Scan for the cell matching the given text and deliver its [x, y] coordinate at center. 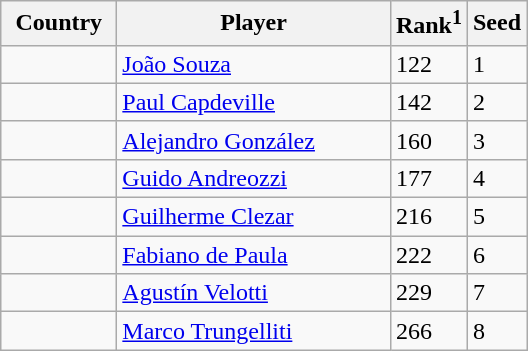
Seed [496, 24]
Country [59, 24]
Agustín Velotti [254, 293]
Rank1 [428, 24]
1 [496, 64]
Paul Capdeville [254, 102]
177 [428, 178]
2 [496, 102]
Alejandro González [254, 140]
8 [496, 331]
222 [428, 255]
João Souza [254, 64]
Fabiano de Paula [254, 255]
3 [496, 140]
4 [496, 178]
229 [428, 293]
7 [496, 293]
6 [496, 255]
122 [428, 64]
Marco Trungelliti [254, 331]
160 [428, 140]
142 [428, 102]
216 [428, 217]
Guilherme Clezar [254, 217]
Player [254, 24]
Guido Andreozzi [254, 178]
5 [496, 217]
266 [428, 331]
